From the cell containing the given text, extract its center point as (x, y) coordinate. 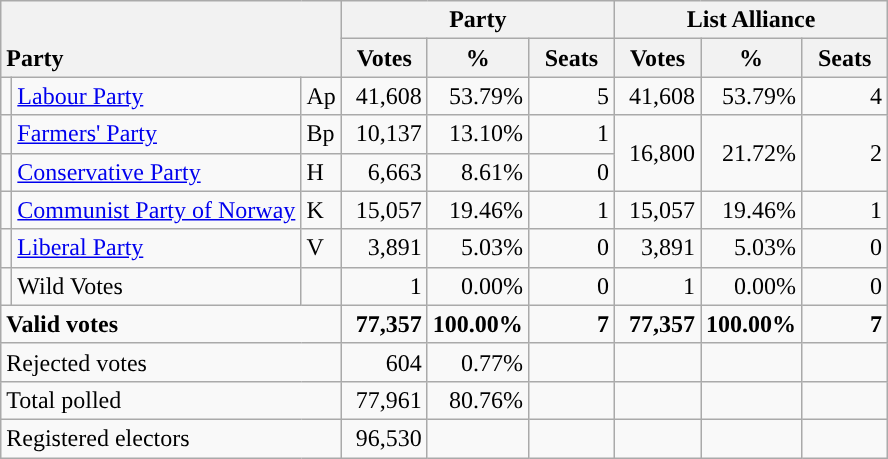
Bp (321, 134)
V (321, 248)
8.61% (478, 172)
K (321, 210)
Registered electors (172, 438)
13.10% (478, 134)
List Alliance (750, 20)
4 (845, 96)
Conservative Party (156, 172)
10,137 (384, 134)
77,961 (384, 400)
Ap (321, 96)
16,800 (657, 153)
96,530 (384, 438)
Communist Party of Norway (156, 210)
Total polled (172, 400)
Rejected votes (172, 362)
H (321, 172)
80.76% (478, 400)
Wild Votes (156, 286)
5 (571, 96)
Liberal Party (156, 248)
Labour Party (156, 96)
604 (384, 362)
2 (845, 153)
Farmers' Party (156, 134)
6,663 (384, 172)
0.77% (478, 362)
21.72% (752, 153)
Valid votes (172, 324)
